Scan for the cell matching the given text and deliver its (x, y) coordinate at center. 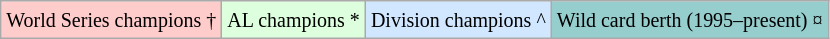
Division champions ^ (458, 20)
AL champions * (294, 20)
World Series champions † (112, 20)
Wild card berth (1995–present) ¤ (690, 20)
